Scan for the cell matching the given text and deliver its (X, Y) coordinate at center. 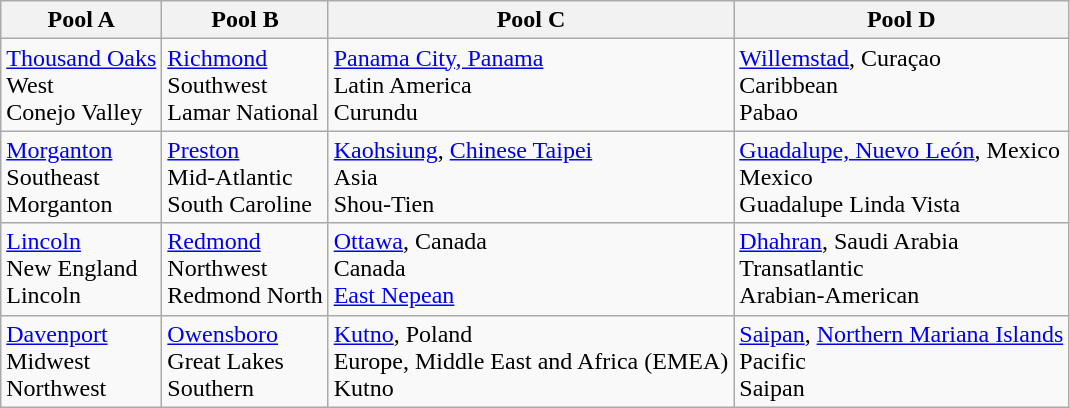
PrestonMid-AtlanticSouth Caroline (245, 177)
Saipan, Northern Mariana IslandsPacificSaipan (902, 361)
Pool D (902, 20)
Pool B (245, 20)
Kutno, PolandEurope, Middle East and Africa (EMEA)Kutno (531, 361)
RedmondNorthwestRedmond North (245, 269)
OwensboroGreat LakesSouthern (245, 361)
Guadalupe, Nuevo León, MexicoMexicoGuadalupe Linda Vista (902, 177)
Willemstad, CuraçaoCaribbeanPabao (902, 85)
Dhahran, Saudi ArabiaTransatlanticArabian-American (902, 269)
RichmondSouthwestLamar National (245, 85)
Panama City, PanamaLatin AmericaCurundu (531, 85)
MorgantonSoutheastMorganton (82, 177)
Pool C (531, 20)
Ottawa, CanadaCanadaEast Nepean (531, 269)
Pool A (82, 20)
Kaohsiung, Chinese TaipeiAsiaShou-Tien (531, 177)
LincolnNew EnglandLincoln (82, 269)
Thousand OaksWestConejo Valley (82, 85)
DavenportMidwestNorthwest (82, 361)
